Return the (X, Y) coordinate for the center point of the cell that contains the specified text.  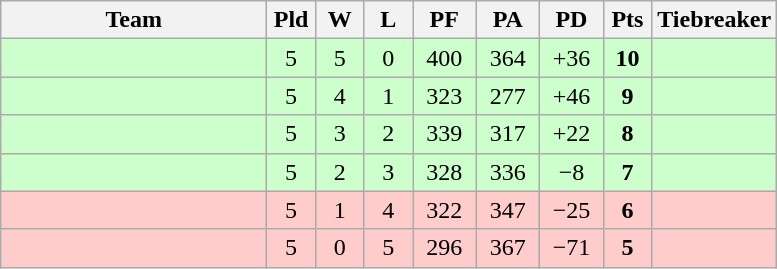
−71 (572, 248)
+36 (572, 58)
367 (508, 248)
+46 (572, 96)
W (340, 20)
7 (628, 172)
Tiebreaker (714, 20)
323 (444, 96)
336 (508, 172)
8 (628, 134)
PF (444, 20)
400 (444, 58)
Pts (628, 20)
L (388, 20)
322 (444, 210)
Pld (292, 20)
364 (508, 58)
347 (508, 210)
277 (508, 96)
10 (628, 58)
296 (444, 248)
328 (444, 172)
317 (508, 134)
9 (628, 96)
339 (444, 134)
+22 (572, 134)
PD (572, 20)
−8 (572, 172)
−25 (572, 210)
6 (628, 210)
Team (134, 20)
PA (508, 20)
